From the cell containing the given text, extract its center point as [x, y] coordinate. 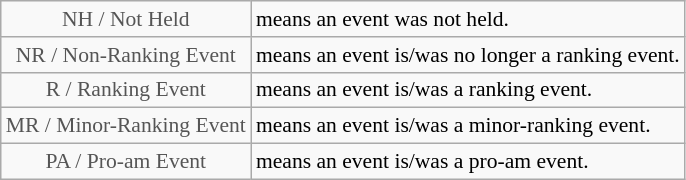
PA / Pro-am Event [126, 162]
means an event is/was a minor-ranking event. [468, 126]
MR / Minor-Ranking Event [126, 126]
NH / Not Held [126, 19]
means an event is/was a ranking event. [468, 90]
R / Ranking Event [126, 90]
means an event was not held. [468, 19]
NR / Non-Ranking Event [126, 55]
means an event is/was no longer a ranking event. [468, 55]
means an event is/was a pro-am event. [468, 162]
